Extract the [X, Y] coordinate from the center of the cell holding the provided text.  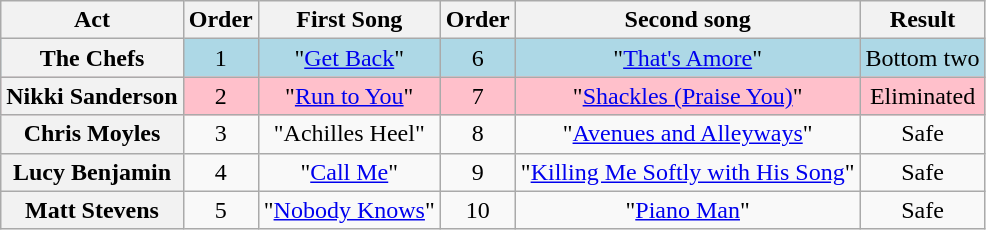
First Song [349, 20]
Nikki Sanderson [92, 96]
"That's Amore" [688, 58]
"Piano Man" [688, 210]
4 [220, 172]
Result [922, 20]
3 [220, 134]
"Shackles (Praise You)" [688, 96]
Second song [688, 20]
"Killing Me Softly with His Song" [688, 172]
6 [478, 58]
Bottom two [922, 58]
5 [220, 210]
Lucy Benjamin [92, 172]
"Avenues and Alleyways" [688, 134]
"Call Me" [349, 172]
"Nobody Knows" [349, 210]
The Chefs [92, 58]
1 [220, 58]
Chris Moyles [92, 134]
"Achilles Heel" [349, 134]
"Run to You" [349, 96]
"Get Back" [349, 58]
Act [92, 20]
Matt Stevens [92, 210]
7 [478, 96]
Eliminated [922, 96]
8 [478, 134]
2 [220, 96]
9 [478, 172]
10 [478, 210]
